Pinpoint the cell where the given text exists, returning its (X, Y) midpoint coordinate. 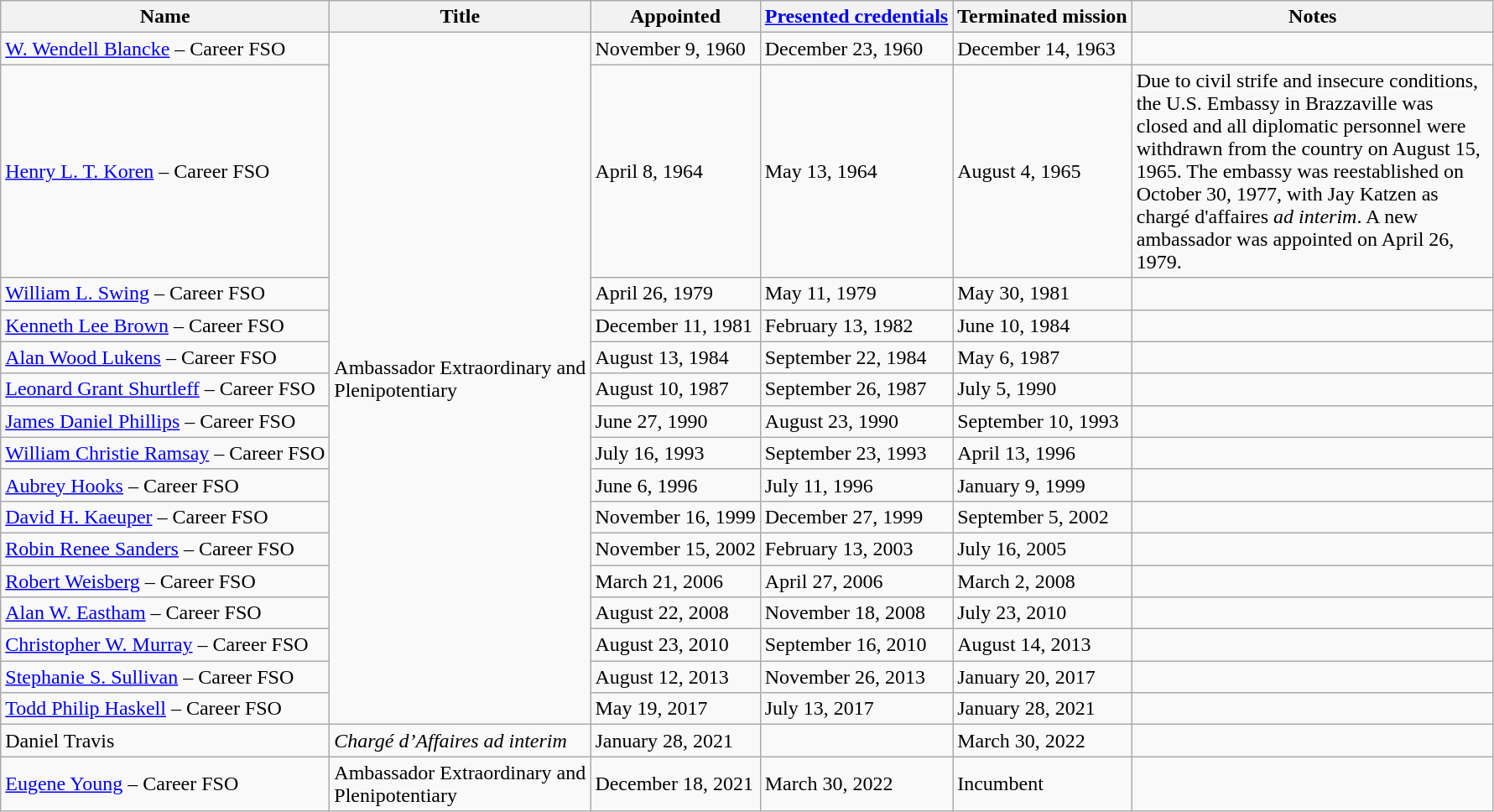
July 5, 1990 (1043, 389)
September 26, 1987 (856, 389)
December 11, 1981 (675, 325)
July 16, 2005 (1043, 549)
Chargé d’Affaires ad interim (460, 741)
November 16, 1999 (675, 517)
August 4, 1965 (1043, 171)
August 23, 2010 (675, 645)
June 10, 1984 (1043, 325)
David H. Kaeuper – Career FSO (165, 517)
August 12, 2013 (675, 677)
Leonard Grant Shurtleff – Career FSO (165, 389)
August 22, 2008 (675, 613)
May 11, 1979 (856, 294)
November 9, 1960 (675, 49)
September 5, 2002 (1043, 517)
March 21, 2006 (675, 581)
December 18, 2021 (675, 783)
William Christie Ramsay – Career FSO (165, 453)
Alan W. Eastham – Career FSO (165, 613)
Eugene Young – Career FSO (165, 783)
Daniel Travis (165, 741)
June 27, 1990 (675, 421)
Presented credentials (856, 17)
Appointed (675, 17)
April 26, 1979 (675, 294)
December 14, 1963 (1043, 49)
January 20, 2017 (1043, 677)
Aubrey Hooks – Career FSO (165, 485)
Stephanie S. Sullivan – Career FSO (165, 677)
Robert Weisberg – Career FSO (165, 581)
August 13, 1984 (675, 357)
February 13, 2003 (856, 549)
December 23, 1960 (856, 49)
May 6, 1987 (1043, 357)
September 10, 1993 (1043, 421)
Terminated mission (1043, 17)
Henry L. T. Koren – Career FSO (165, 171)
July 13, 2017 (856, 709)
Name (165, 17)
July 16, 1993 (675, 453)
May 19, 2017 (675, 709)
November 15, 2002 (675, 549)
April 27, 2006 (856, 581)
September 22, 1984 (856, 357)
November 26, 2013 (856, 677)
December 27, 1999 (856, 517)
September 16, 2010 (856, 645)
Christopher W. Murray – Career FSO (165, 645)
Notes (1312, 17)
William L. Swing – Career FSO (165, 294)
August 14, 2013 (1043, 645)
May 13, 1964 (856, 171)
April 13, 1996 (1043, 453)
W. Wendell Blancke – Career FSO (165, 49)
Title (460, 17)
September 23, 1993 (856, 453)
November 18, 2008 (856, 613)
August 23, 1990 (856, 421)
June 6, 1996 (675, 485)
Incumbent (1043, 783)
January 9, 1999 (1043, 485)
July 23, 2010 (1043, 613)
Robin Renee Sanders – Career FSO (165, 549)
James Daniel Phillips – Career FSO (165, 421)
April 8, 1964 (675, 171)
Todd Philip Haskell – Career FSO (165, 709)
February 13, 1982 (856, 325)
Alan Wood Lukens – Career FSO (165, 357)
August 10, 1987 (675, 389)
July 11, 1996 (856, 485)
Kenneth Lee Brown – Career FSO (165, 325)
March 2, 2008 (1043, 581)
May 30, 1981 (1043, 294)
